Scan for the cell matching the given text and deliver its (x, y) coordinate at center. 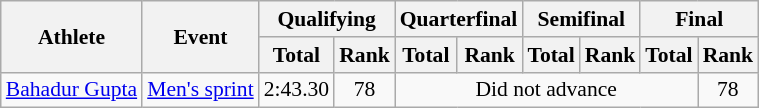
Athlete (72, 36)
Semifinal (581, 19)
Bahadur Gupta (72, 90)
2:43.30 (296, 90)
Final (699, 19)
Did not advance (546, 90)
Men's sprint (200, 90)
Quarterfinal (459, 19)
Qualifying (327, 19)
Event (200, 36)
